Return (x, y) of the center of cell containing provided text 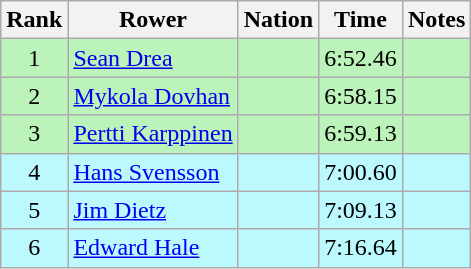
Notes (436, 20)
7:09.13 (361, 210)
2 (34, 96)
Rank (34, 20)
Pertti Karppinen (153, 134)
Jim Dietz (153, 210)
Edward Hale (153, 248)
Nation (278, 20)
5 (34, 210)
Hans Svensson (153, 172)
Sean Drea (153, 58)
7:00.60 (361, 172)
3 (34, 134)
4 (34, 172)
6:58.15 (361, 96)
6 (34, 248)
Mykola Dovhan (153, 96)
6:52.46 (361, 58)
Time (361, 20)
6:59.13 (361, 134)
Rower (153, 20)
1 (34, 58)
7:16.64 (361, 248)
